Capture the cell that displays the provided text and extract its (x, y) central coordinate. 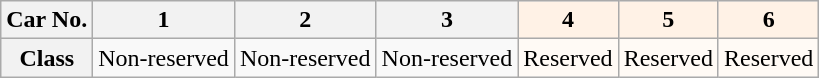
4 (568, 20)
2 (305, 20)
Class (47, 58)
6 (768, 20)
Car No. (47, 20)
5 (668, 20)
1 (164, 20)
3 (447, 20)
